Return the [x, y] coordinate for the center point of the cell that contains the specified text.  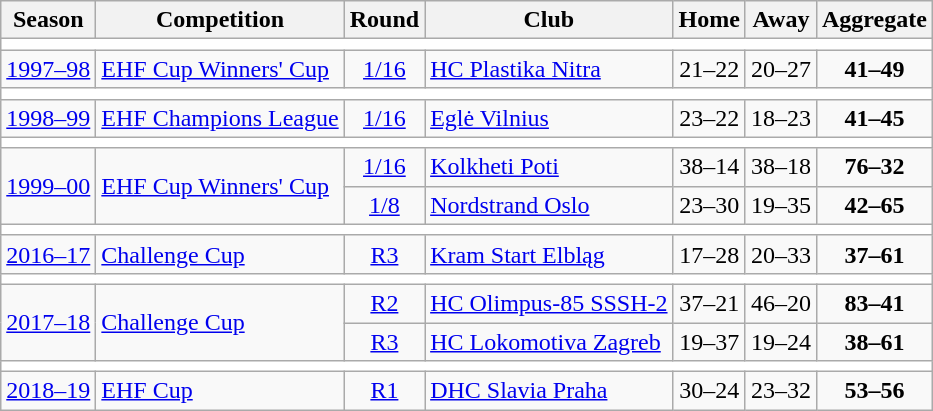
18–23 [780, 118]
R1 [384, 391]
21–22 [709, 69]
HC Olimpus-85 SSSH-2 [549, 303]
38–14 [709, 167]
Aggregate [874, 20]
20–33 [780, 254]
2016–17 [48, 254]
Kram Start Elbląg [549, 254]
42–65 [874, 205]
1/8 [384, 205]
1997–98 [48, 69]
46–20 [780, 303]
Nordstrand Oslo [549, 205]
Away [780, 20]
17–28 [709, 254]
1999–00 [48, 186]
HC Lokomotiva Zagreb [549, 341]
Season [48, 20]
37–61 [874, 254]
23–32 [780, 391]
Eglė Vilnius [549, 118]
Kolkheti Poti [549, 167]
Home [709, 20]
20–27 [780, 69]
R2 [384, 303]
2017–18 [48, 322]
2018–19 [48, 391]
19–37 [709, 341]
76–32 [874, 167]
EHF Champions League [220, 118]
37–21 [709, 303]
23–30 [709, 205]
41–49 [874, 69]
EHF Cup [220, 391]
19–35 [780, 205]
1998–99 [48, 118]
Competition [220, 20]
Club [549, 20]
83–41 [874, 303]
23–22 [709, 118]
HC Plastika Nitra [549, 69]
30–24 [709, 391]
41–45 [874, 118]
DHC Slavia Praha [549, 391]
19–24 [780, 341]
Round [384, 20]
38–61 [874, 341]
38–18 [780, 167]
53–56 [874, 391]
